Extract the (X, Y) coordinate from the center of the cell holding the provided text.  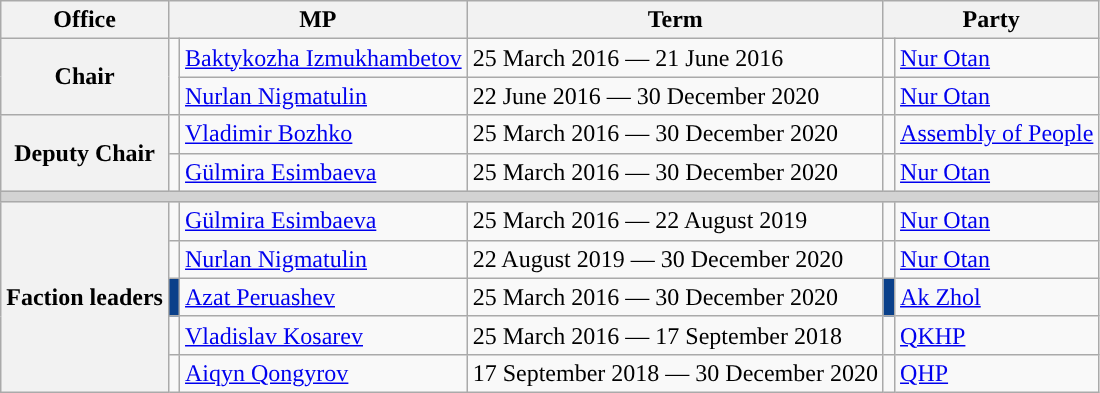
MP (318, 20)
25 March 2016 — 21 June 2016 (675, 58)
Azat Peruashev (324, 297)
22 June 2016 — 30 December 2020 (675, 96)
22 August 2019 — 30 December 2020 (675, 259)
Baktykozha Izmukhambetov (324, 58)
25 March 2016 — 17 September 2018 (675, 335)
Aiqyn Qongyrov (324, 373)
Chair (85, 77)
QHP (997, 373)
Vladislav Kosarev (324, 335)
Deputy Chair (85, 153)
Office (85, 20)
17 September 2018 — 30 December 2020 (675, 373)
Party (990, 20)
Assembly of People (997, 134)
Term (675, 20)
Faction leaders (85, 297)
Vladimir Bozhko (324, 134)
Ak Zhol (997, 297)
QKHP (997, 335)
25 March 2016 — 22 August 2019 (675, 221)
